From the cell containing the given text, extract its center point as (x, y) coordinate. 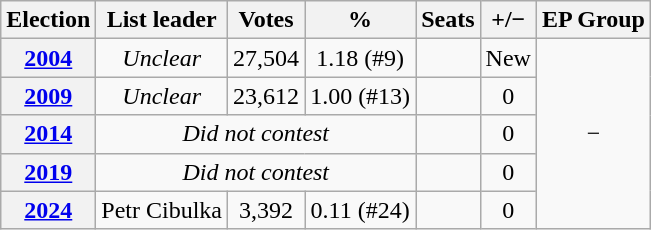
Petr Cibulka (162, 210)
0.11 (#24) (360, 210)
% (360, 20)
2024 (48, 210)
2014 (48, 134)
EP Group (593, 20)
3,392 (266, 210)
27,504 (266, 58)
1.18 (#9) (360, 58)
2009 (48, 96)
New (508, 58)
+/− (508, 20)
− (593, 134)
Election (48, 20)
2019 (48, 172)
2004 (48, 58)
1.00 (#13) (360, 96)
Votes (266, 20)
List leader (162, 20)
Seats (448, 20)
23,612 (266, 96)
